Search for the cell housing the specified text and yield its (x, y) center coordinate. 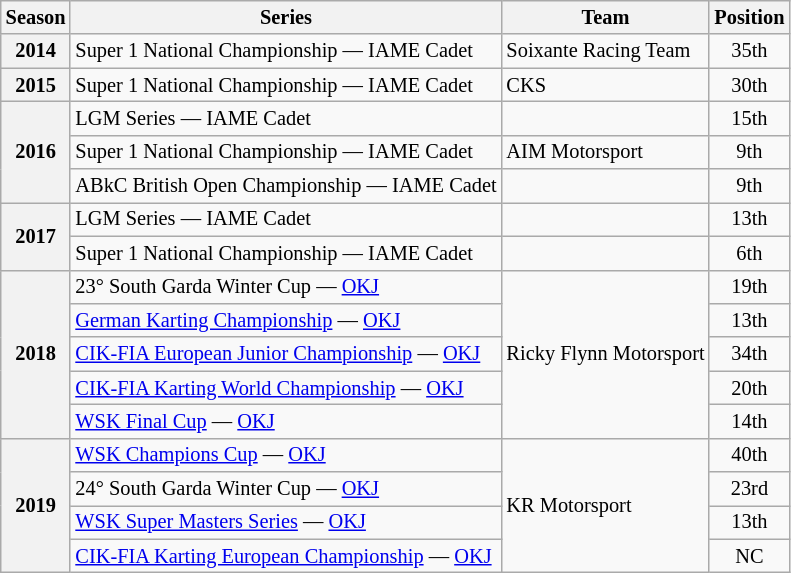
WSK Final Cup — OKJ (286, 421)
CIK-FIA European Junior Championship — OKJ (286, 354)
Position (749, 17)
CKS (606, 85)
40th (749, 455)
19th (749, 287)
34th (749, 354)
KR Motorsport (606, 506)
German Karting Championship — OKJ (286, 320)
30th (749, 85)
20th (749, 388)
23rd (749, 489)
23° South Garda Winter Cup — OKJ (286, 287)
6th (749, 253)
2016 (36, 152)
Team (606, 17)
WSK Champions Cup — OKJ (286, 455)
AIM Motorsport (606, 152)
NC (749, 556)
14th (749, 421)
2018 (36, 354)
2015 (36, 85)
Series (286, 17)
2014 (36, 51)
CIK-FIA Karting European Championship — OKJ (286, 556)
35th (749, 51)
CIK-FIA Karting World Championship — OKJ (286, 388)
2017 (36, 236)
2019 (36, 506)
Ricky Flynn Motorsport (606, 354)
Season (36, 17)
Soixante Racing Team (606, 51)
WSK Super Masters Series — OKJ (286, 522)
ABkC British Open Championship — IAME Cadet (286, 186)
15th (749, 118)
24° South Garda Winter Cup — OKJ (286, 489)
